Return (x, y) of the center of cell containing provided text 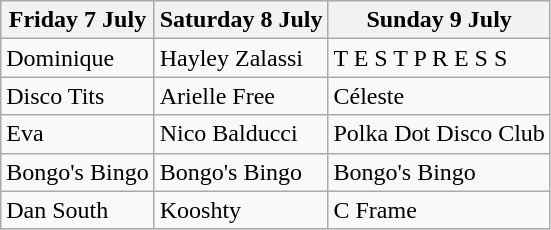
Sunday 9 July (439, 20)
Friday 7 July (78, 20)
Saturday 8 July (241, 20)
Nico Balducci (241, 134)
Disco Tits (78, 96)
Polka Dot Disco Club (439, 134)
Céleste (439, 96)
Eva (78, 134)
T E S T P R E S S (439, 58)
Kooshty (241, 210)
Dominique (78, 58)
C Frame (439, 210)
Arielle Free (241, 96)
Hayley Zalassi (241, 58)
Dan South (78, 210)
